Identify which cell holds the provided text, then report its [X, Y] central coordinate. 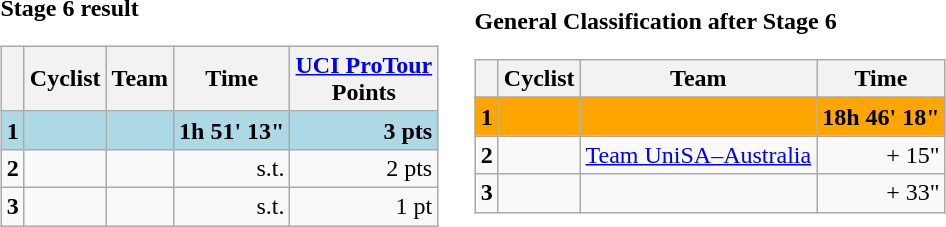
UCI ProTourPoints [364, 78]
+ 33" [881, 193]
1 pt [364, 206]
1h 51' 13" [232, 130]
Team UniSA–Australia [698, 155]
3 pts [364, 130]
2 pts [364, 168]
18h 46' 18" [881, 117]
+ 15" [881, 155]
